Determine the [X, Y] coordinate at the center of the cell enclosing the given text.  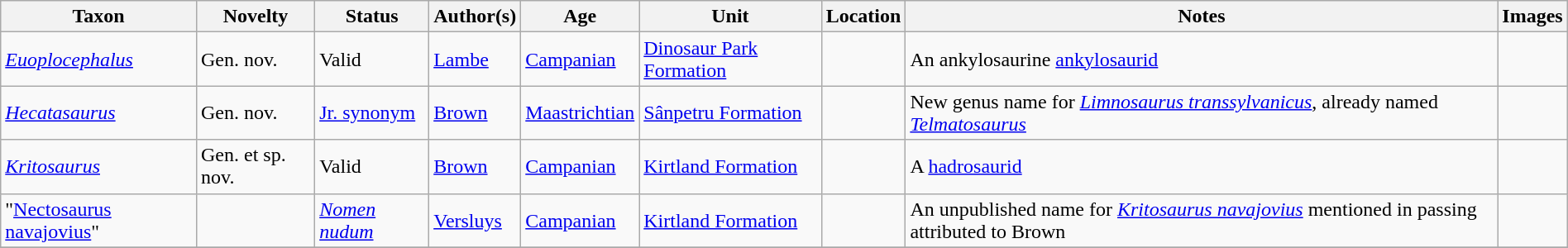
Euoplocephalus [99, 60]
Hecatasaurus [99, 112]
Nomen nudum [372, 220]
A hadrosaurid [1202, 167]
Dinosaur Park Formation [730, 60]
Lambe [475, 60]
Notes [1202, 17]
Maastrichtian [581, 112]
Unit [730, 17]
Gen. et sp. nov. [255, 167]
"Nectosaurus navajovius" [99, 220]
Kritosaurus [99, 167]
Location [863, 17]
New genus name for Limnosaurus transsylvanicus, already named Telmatosaurus [1202, 112]
Age [581, 17]
Status [372, 17]
Sânpetru Formation [730, 112]
Images [1532, 17]
An ankylosaurine ankylosaurid [1202, 60]
An unpublished name for Kritosaurus navajovius mentioned in passing attributed to Brown [1202, 220]
Taxon [99, 17]
Versluys [475, 220]
Novelty [255, 17]
Author(s) [475, 17]
Jr. synonym [372, 112]
